Identify which cell holds the provided text, then report its (X, Y) central coordinate. 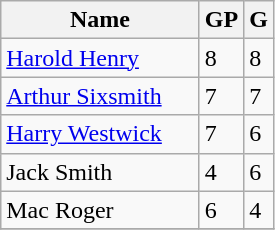
GP (221, 20)
Mac Roger (100, 210)
Name (100, 20)
Arthur Sixsmith (100, 96)
Harold Henry (100, 58)
Jack Smith (100, 172)
Harry Westwick (100, 134)
G (259, 20)
